Scan for the cell matching the given text and deliver its (x, y) coordinate at center. 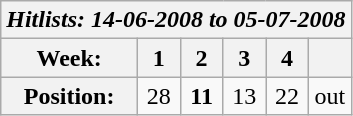
Week: (70, 58)
2 (202, 58)
4 (288, 58)
3 (244, 58)
22 (288, 96)
Hitlists: 14-06-2008 to 05-07-2008 (176, 20)
28 (160, 96)
1 (160, 58)
Position: (70, 96)
11 (202, 96)
out (330, 96)
13 (244, 96)
